Search for the cell housing the specified text and yield its [x, y] center coordinate. 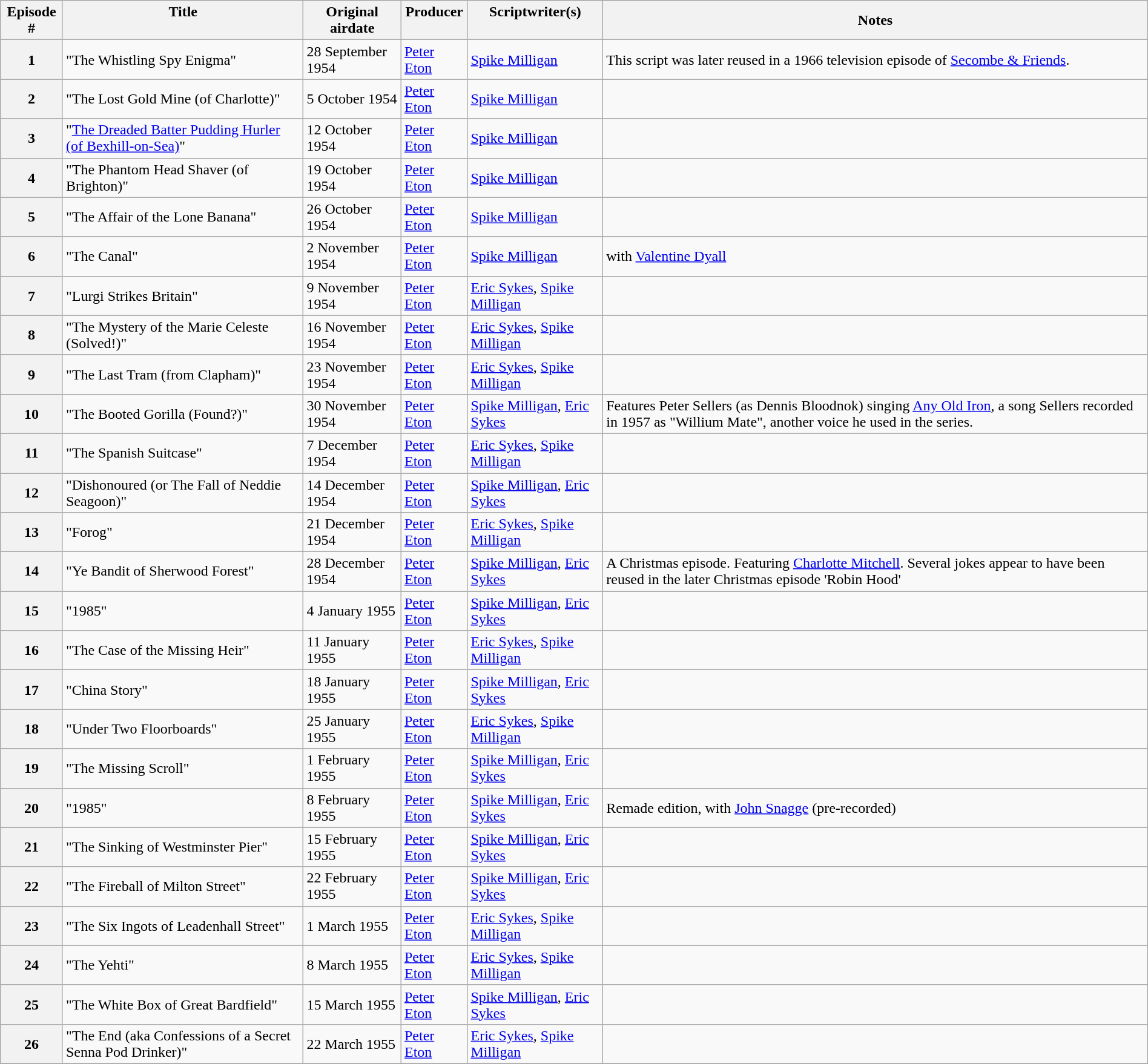
24 [31, 965]
15 March 1955 [352, 1005]
28 December 1954 [352, 571]
25 [31, 1005]
28 September 1954 [352, 59]
15 February 1955 [352, 847]
1 [31, 59]
"The Fireball of Milton Street" [183, 886]
7 [31, 295]
"The End (aka Confessions of a Secret Senna Pod Drinker)" [183, 1043]
"The Mystery of the Marie Celeste (Solved!)" [183, 335]
5 October 1954 [352, 99]
"The Spanish Suitcase" [183, 453]
This script was later reused in a 1966 television episode of Secombe & Friends. [876, 59]
18 January 1955 [352, 690]
19 October 1954 [352, 178]
2 [31, 99]
4 January 1955 [352, 611]
23 November 1954 [352, 374]
14 December 1954 [352, 493]
9 [31, 374]
"The Canal" [183, 257]
11 January 1955 [352, 650]
22 March 1955 [352, 1043]
22 [31, 886]
4 [31, 178]
30 November 1954 [352, 414]
"The Yehti" [183, 965]
"Lurgi Strikes Britain" [183, 295]
26 October 1954 [352, 217]
Remade edition, with John Snagge (pre-recorded) [876, 807]
23 [31, 926]
2 November 1954 [352, 257]
Episode # [31, 21]
"The Case of the Missing Heir" [183, 650]
10 [31, 414]
"The White Box of Great Bardfield" [183, 1005]
Scriptwriter(s) [535, 21]
"The Last Tram (from Clapham)" [183, 374]
16 November 1954 [352, 335]
"The Whistling Spy Enigma" [183, 59]
20 [31, 807]
Producer [434, 21]
26 [31, 1043]
8 [31, 335]
7 December 1954 [352, 453]
21 December 1954 [352, 533]
5 [31, 217]
"Dishonoured (or The Fall of Neddie Seagoon)" [183, 493]
"The Phantom Head Shaver (of Brighton)" [183, 178]
13 [31, 533]
"The Dreaded Batter Pudding Hurler (of Bexhill-on-Sea)" [183, 138]
A Christmas episode. Featuring Charlotte Mitchell. Several jokes appear to have been reused in the later Christmas episode 'Robin Hood' [876, 571]
"The Affair of the Lone Banana" [183, 217]
22 February 1955 [352, 886]
"The Missing Scroll" [183, 769]
21 [31, 847]
8 February 1955 [352, 807]
3 [31, 138]
6 [31, 257]
"China Story" [183, 690]
Title [183, 21]
"The Booted Gorilla (Found?)" [183, 414]
with Valentine Dyall [876, 257]
"The Lost Gold Mine (of Charlotte)" [183, 99]
14 [31, 571]
"The Sinking of Westminster Pier" [183, 847]
"Forog" [183, 533]
"The Six Ingots of Leadenhall Street" [183, 926]
16 [31, 650]
25 January 1955 [352, 729]
1 March 1955 [352, 926]
15 [31, 611]
11 [31, 453]
12 October 1954 [352, 138]
19 [31, 769]
18 [31, 729]
"Ye Bandit of Sherwood Forest" [183, 571]
"Under Two Floorboards" [183, 729]
8 March 1955 [352, 965]
12 [31, 493]
Original airdate [352, 21]
9 November 1954 [352, 295]
1 February 1955 [352, 769]
Notes [876, 21]
17 [31, 690]
